Extract the [X, Y] coordinate from the center of the cell holding the provided text.  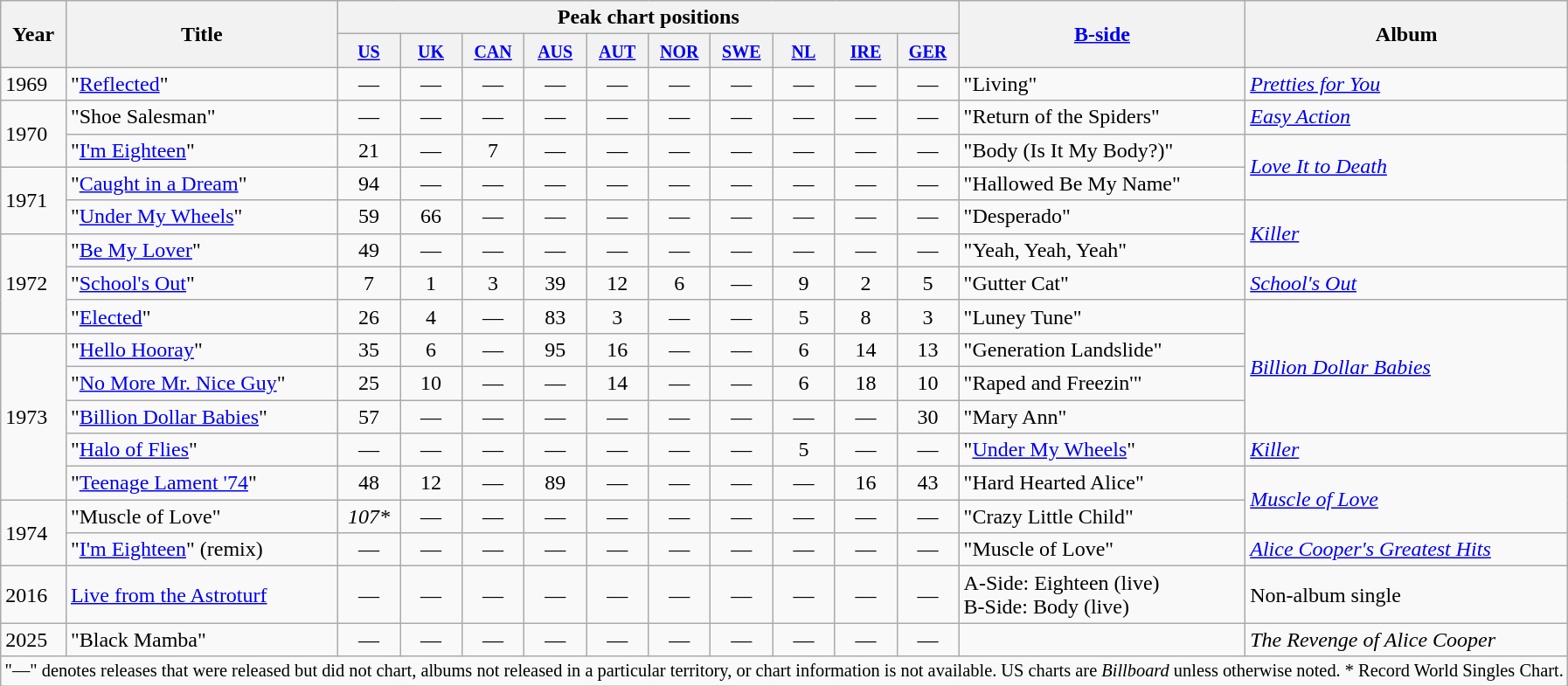
AUT [617, 51]
NL [804, 51]
"Halo of Flies" [201, 450]
NOR [680, 51]
School's Out [1407, 283]
13 [928, 350]
UK [432, 51]
Title [201, 34]
107* [369, 516]
18 [865, 383]
Year [33, 34]
"Caught in a Dream" [201, 184]
CAN [493, 51]
"Shoe Salesman" [201, 117]
66 [432, 217]
"Gutter Cat" [1102, 283]
"Hello Hooray" [201, 350]
2 [865, 283]
"I'm Eighteen" [201, 150]
"School's Out" [201, 283]
1970 [33, 134]
Love It to Death [1407, 167]
30 [928, 417]
2025 [33, 640]
1969 [33, 84]
"Elected" [201, 316]
AUS [556, 51]
"Be My Lover" [201, 250]
"Yeah, Yeah, Yeah" [1102, 250]
"Raped and Freezin'" [1102, 383]
Album [1407, 34]
25 [369, 383]
39 [556, 283]
"Billion Dollar Babies" [201, 417]
Peak chart positions [649, 17]
"Mary Ann" [1102, 417]
Alice Cooper's Greatest Hits [1407, 550]
1 [432, 283]
"Generation Landslide" [1102, 350]
"I'm Eighteen" (remix) [201, 550]
59 [369, 217]
57 [369, 417]
Pretties for You [1407, 84]
"Crazy Little Child" [1102, 516]
Live from the Astroturf [201, 594]
49 [369, 250]
Easy Action [1407, 117]
GER [928, 51]
SWE [741, 51]
2016 [33, 594]
IRE [865, 51]
"Desperado" [1102, 217]
B-side [1102, 34]
9 [804, 283]
"Black Mamba" [201, 640]
"Hard Hearted Alice" [1102, 483]
1972 [33, 283]
43 [928, 483]
A-Side: Eighteen (live)B-Side: Body (live) [1102, 594]
1974 [33, 533]
48 [369, 483]
4 [432, 316]
94 [369, 184]
The Revenge of Alice Cooper [1407, 640]
"Hallowed Be My Name" [1102, 184]
1971 [33, 200]
89 [556, 483]
"Teenage Lament '74" [201, 483]
Muscle of Love [1407, 500]
Non-album single [1407, 594]
35 [369, 350]
Billion Dollar Babies [1407, 366]
21 [369, 150]
1973 [33, 416]
"Luney Tune" [1102, 316]
US [369, 51]
"Return of the Spiders" [1102, 117]
8 [865, 316]
95 [556, 350]
"Reflected" [201, 84]
26 [369, 316]
"Body (Is It My Body?)" [1102, 150]
"No More Mr. Nice Guy" [201, 383]
83 [556, 316]
"Living" [1102, 84]
